Provide the (x, y) coordinate of the cell's center where the given text is located.  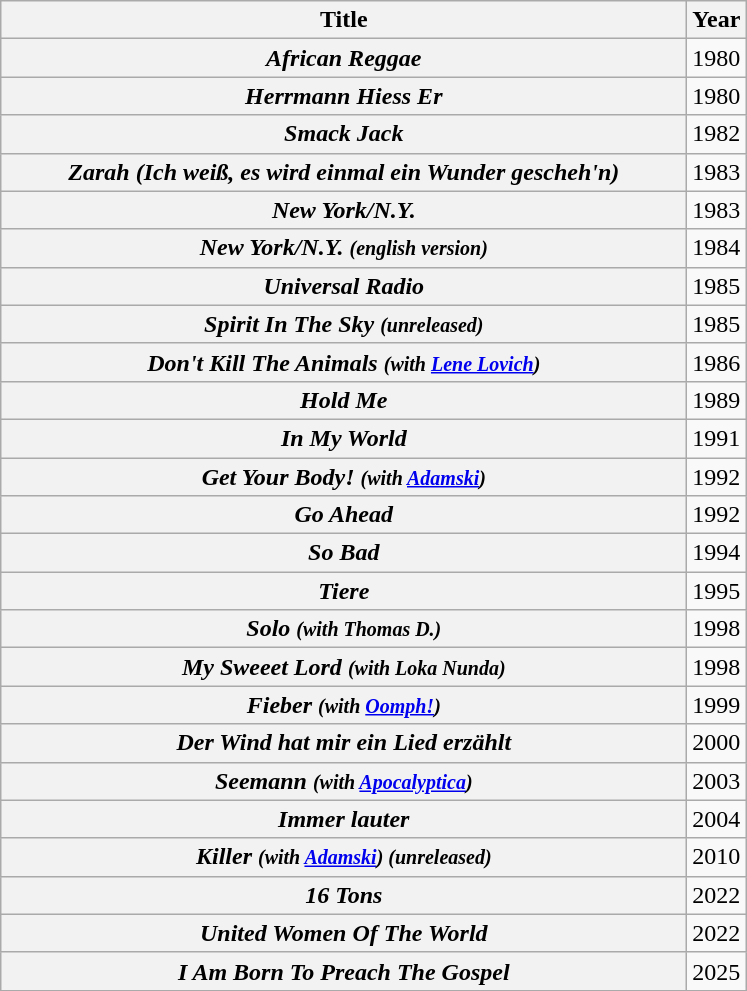
1991 (716, 438)
Go Ahead (344, 515)
Zarah (Ich weiß, es wird einmal ein Wunder gescheh'n) (344, 172)
Solo (with Thomas D.) (344, 629)
1994 (716, 553)
Hold Me (344, 400)
1995 (716, 591)
New York/N.Y. (english version) (344, 248)
Immer lauter (344, 819)
Don't Kill The Animals (with Lene Lovich) (344, 362)
1982 (716, 134)
My Sweeet Lord (with Loka Nunda) (344, 667)
Smack Jack (344, 134)
Universal Radio (344, 286)
2000 (716, 743)
Fieber (with Oomph!) (344, 705)
Killer (with Adamski) (unreleased) (344, 857)
United Women Of The World (344, 933)
2003 (716, 781)
16 Tons (344, 895)
In My World (344, 438)
Get Your Body! (with Adamski) (344, 477)
1989 (716, 400)
I Am Born To Preach The Gospel (344, 971)
African Reggae (344, 58)
Spirit In The Sky (unreleased) (344, 324)
Tiere (344, 591)
1999 (716, 705)
2010 (716, 857)
New York/N.Y. (344, 210)
So Bad (344, 553)
1986 (716, 362)
Seemann (with Apocalyptica) (344, 781)
Herrmann Hiess Er (344, 96)
2025 (716, 971)
1984 (716, 248)
Year (716, 20)
Der Wind hat mir ein Lied erzählt (344, 743)
2004 (716, 819)
Title (344, 20)
